Output the (x, y) coordinate of the center of the cell containing the given text.  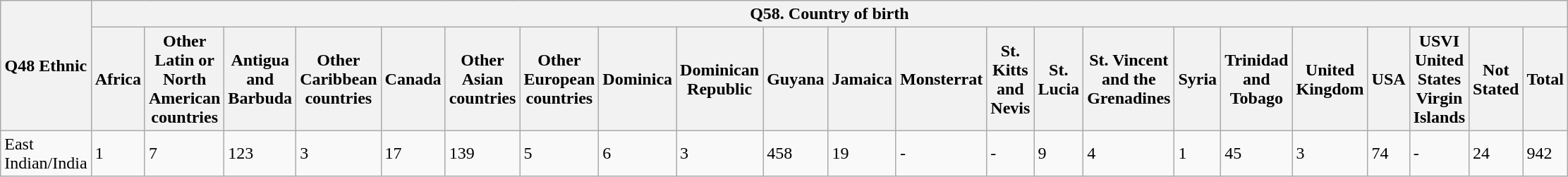
Q48 Ethnic (46, 66)
St. Vincent and the Grenadines (1129, 79)
24 (1496, 154)
Other Caribbean countries (339, 79)
Other Asian countries (482, 79)
Dominican Republic (719, 79)
Monsterrat (941, 79)
Not Stated (1496, 79)
19 (862, 154)
East Indian/India (46, 154)
Africa (118, 79)
45 (1257, 154)
Antigua and Barbuda (260, 79)
17 (413, 154)
USVI United States Virgin Islands (1439, 79)
74 (1388, 154)
St. Lucia (1059, 79)
Canada (413, 79)
942 (1545, 154)
Dominica (638, 79)
USA (1388, 79)
Other European countries (559, 79)
9 (1059, 154)
458 (796, 154)
Other Latin or North American countries (184, 79)
123 (260, 154)
St. Kitts and Nevis (1010, 79)
Guyana (796, 79)
Total (1545, 79)
139 (482, 154)
United Kingdom (1330, 79)
4 (1129, 154)
7 (184, 154)
Q58. Country of birth (829, 14)
5 (559, 154)
6 (638, 154)
Syria (1198, 79)
Trinidad and Tobago (1257, 79)
Jamaica (862, 79)
